Capture the cell that displays the provided text and extract its [X, Y] central coordinate. 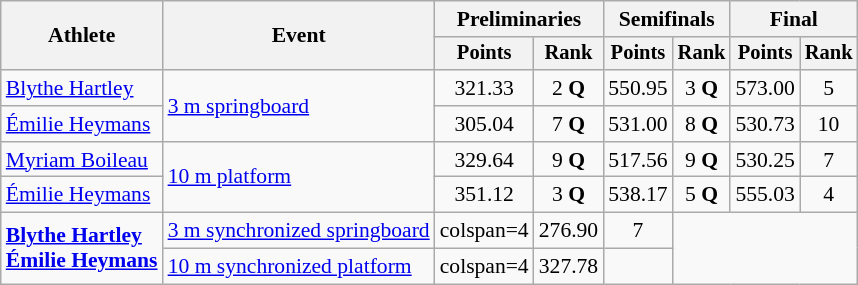
305.04 [484, 124]
531.00 [638, 124]
573.00 [764, 88]
Myriam Boileau [82, 160]
4 [829, 195]
Athlete [82, 36]
Final [794, 19]
555.03 [764, 195]
5 [829, 88]
550.95 [638, 88]
7 Q [568, 124]
Event [299, 36]
10 [829, 124]
517.56 [638, 160]
321.33 [484, 88]
Blythe Hartley [82, 88]
10 m platform [299, 178]
3 m springboard [299, 106]
530.25 [764, 160]
530.73 [764, 124]
351.12 [484, 195]
Preliminaries [520, 19]
276.90 [568, 231]
3 m synchronized springboard [299, 231]
2 Q [568, 88]
538.17 [638, 195]
10 m synchronized platform [299, 267]
Blythe HartleyÉmilie Heymans [82, 248]
8 Q [702, 124]
327.78 [568, 267]
Semifinals [666, 19]
5 Q [702, 195]
329.64 [484, 160]
